Extract the [X, Y] coordinate from the center of the cell holding the provided text.  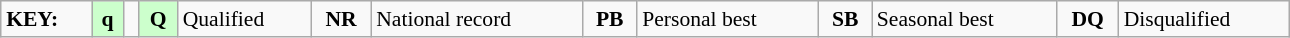
Qualified [244, 19]
Seasonal best [964, 19]
SB [846, 19]
PB [610, 19]
q [108, 19]
DQ [1088, 19]
Q [158, 19]
NR [341, 19]
National record [476, 19]
KEY: [46, 19]
Personal best [728, 19]
Disqualified [1204, 19]
